Identify which cell holds the provided text, then report its (X, Y) central coordinate. 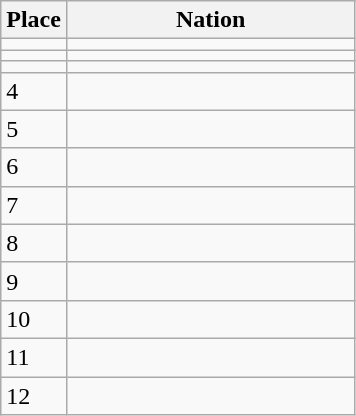
5 (34, 129)
10 (34, 319)
8 (34, 243)
11 (34, 357)
9 (34, 281)
7 (34, 205)
6 (34, 167)
Place (34, 20)
Nation (210, 20)
4 (34, 91)
12 (34, 395)
